Determine the (X, Y) coordinate at the center of the cell enclosing the given text.  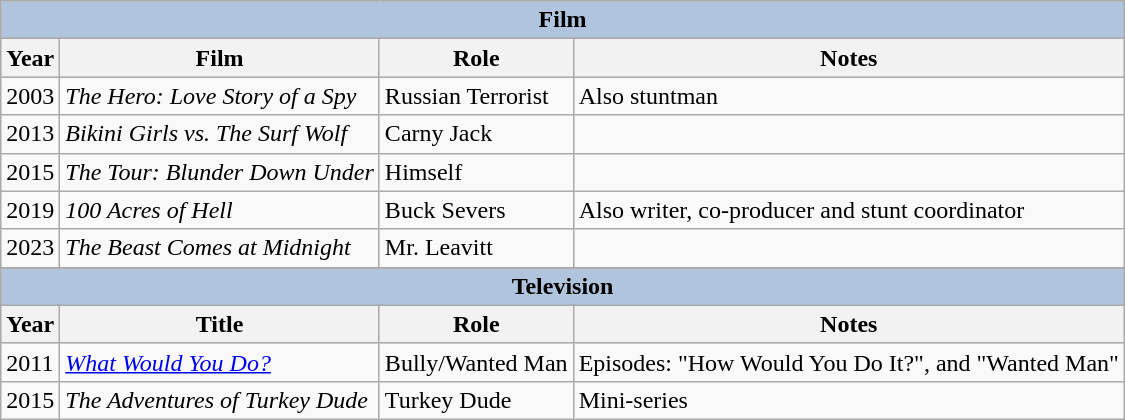
Carny Jack (476, 134)
Bully/Wanted Man (476, 362)
Title (220, 324)
2013 (30, 134)
Television (563, 286)
The Hero: Love Story of a Spy (220, 96)
Also writer, co-producer and stunt coordinator (848, 210)
The Tour: Blunder Down Under (220, 172)
Turkey Dude (476, 400)
2023 (30, 248)
Russian Terrorist (476, 96)
Episodes: "How Would You Do It?", and "Wanted Man" (848, 362)
What Would You Do? (220, 362)
100 Acres of Hell (220, 210)
Mr. Leavitt (476, 248)
2011 (30, 362)
Also stuntman (848, 96)
The Beast Comes at Midnight (220, 248)
The Adventures of Turkey Dude (220, 400)
Himself (476, 172)
Bikini Girls vs. The Surf Wolf (220, 134)
2003 (30, 96)
2019 (30, 210)
Mini-series (848, 400)
Buck Severs (476, 210)
